Locate the cell with the specified text and output its (X, Y) center coordinate. 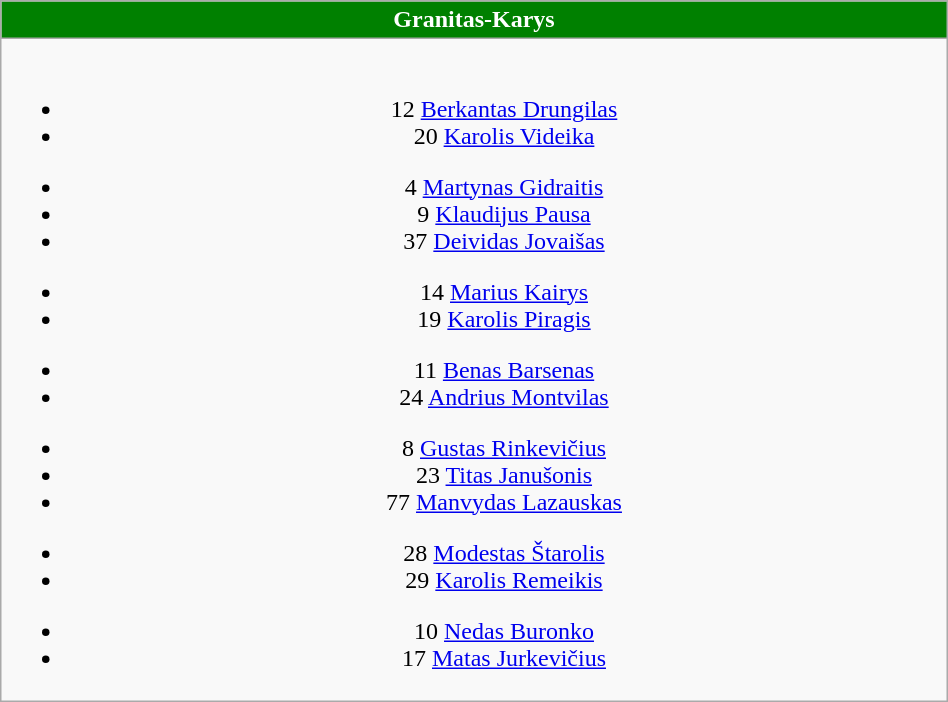
Granitas-Karys (474, 20)
